Capture the cell that displays the provided text and extract its (X, Y) central coordinate. 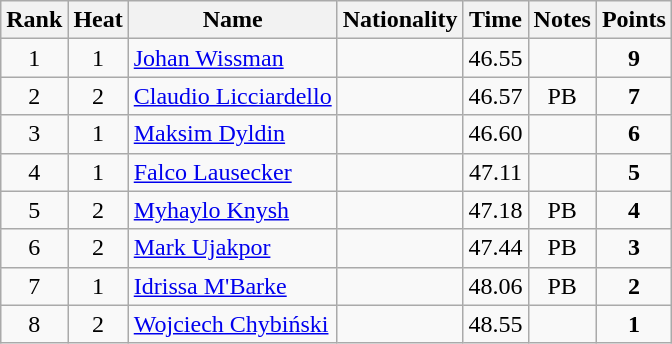
Notes (562, 20)
46.57 (496, 96)
46.55 (496, 58)
46.60 (496, 134)
Idrissa M'Barke (232, 286)
Wojciech Chybiński (232, 324)
48.06 (496, 286)
Points (634, 20)
47.18 (496, 210)
Maksim Dyldin (232, 134)
47.44 (496, 248)
8 (34, 324)
Time (496, 20)
Rank (34, 20)
Mark Ujakpor (232, 248)
Myhaylo Knysh (232, 210)
Name (232, 20)
Falco Lausecker (232, 172)
9 (634, 58)
48.55 (496, 324)
Heat (98, 20)
Claudio Licciardello (232, 96)
Johan Wissman (232, 58)
Nationality (400, 20)
47.11 (496, 172)
